Detect which cell encompasses the target text, then output its (x, y) center coordinate. 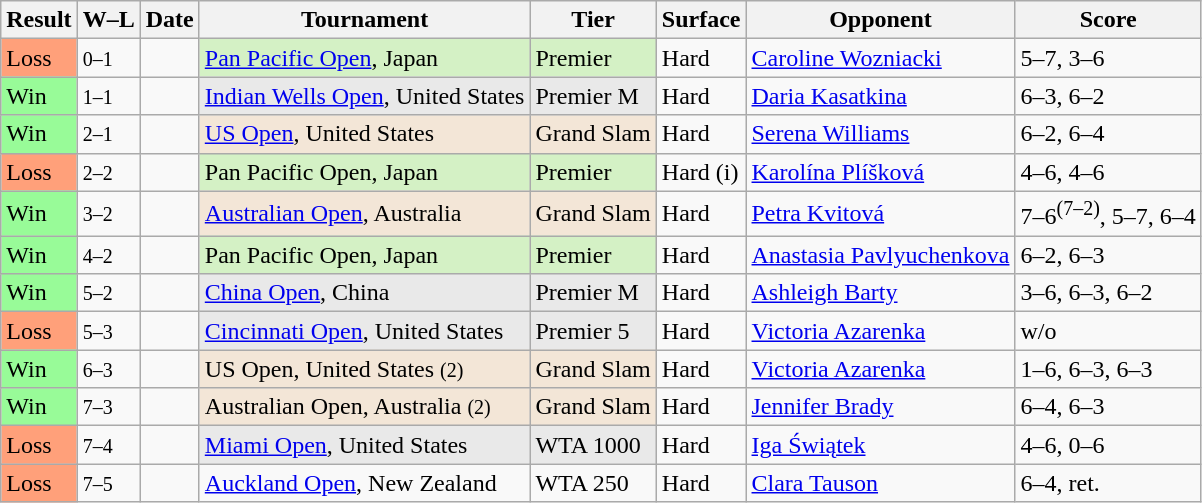
Karolína Plíšková (880, 172)
Serena Williams (880, 134)
Petra Kvitová (880, 214)
Surface (701, 20)
4–2 (108, 255)
Auckland Open, New Zealand (364, 483)
2–2 (108, 172)
Daria Kasatkina (880, 96)
6–4, 6–3 (1108, 407)
Iga Świątek (880, 445)
4–6, 0–6 (1108, 445)
7–6(7–2), 5–7, 6–4 (1108, 214)
US Open, United States (364, 134)
6–2, 6–4 (1108, 134)
w/o (1108, 331)
6–3, 6–2 (1108, 96)
1–6, 6–3, 6–3 (1108, 369)
W–L (108, 20)
6–4, ret. (1108, 483)
5–2 (108, 293)
3–2 (108, 214)
Caroline Wozniacki (880, 58)
7–4 (108, 445)
7–3 (108, 407)
Indian Wells Open, United States (364, 96)
Premier 5 (593, 331)
Cincinnati Open, United States (364, 331)
Result (39, 20)
Tournament (364, 20)
WTA 250 (593, 483)
6–2, 6–3 (1108, 255)
China Open, China (364, 293)
1–1 (108, 96)
WTA 1000 (593, 445)
Tier (593, 20)
Clara Tauson (880, 483)
5–3 (108, 331)
5–7, 3–6 (1108, 58)
Australian Open, Australia (364, 214)
Anastasia Pavlyuchenkova (880, 255)
7–5 (108, 483)
Jennifer Brady (880, 407)
US Open, United States (2) (364, 369)
Score (1108, 20)
Australian Open, Australia (2) (364, 407)
Hard (i) (701, 172)
Ashleigh Barty (880, 293)
4–6, 4–6 (1108, 172)
0–1 (108, 58)
Miami Open, United States (364, 445)
6–3 (108, 369)
Opponent (880, 20)
3–6, 6–3, 6–2 (1108, 293)
Date (170, 20)
2–1 (108, 134)
